Pinpoint the cell where the given text exists, returning its [X, Y] midpoint coordinate. 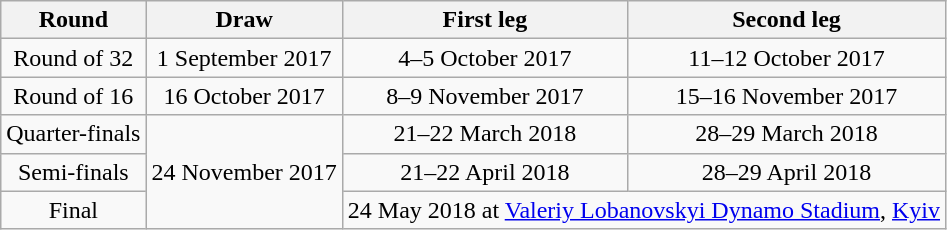
24 May 2018 at Valeriy Lobanovskyi Dynamo Stadium, Kyiv [644, 210]
8–9 November 2017 [484, 96]
11–12 October 2017 [786, 58]
Quarter-finals [74, 134]
Semi-finals [74, 172]
Draw [244, 20]
16 October 2017 [244, 96]
Final [74, 210]
Second leg [786, 20]
28–29 April 2018 [786, 172]
4–5 October 2017 [484, 58]
24 November 2017 [244, 172]
21–22 April 2018 [484, 172]
Round [74, 20]
28–29 March 2018 [786, 134]
First leg [484, 20]
Round of 32 [74, 58]
21–22 March 2018 [484, 134]
15–16 November 2017 [786, 96]
1 September 2017 [244, 58]
Round of 16 [74, 96]
